From the cell containing the given text, extract its center point as (X, Y) coordinate. 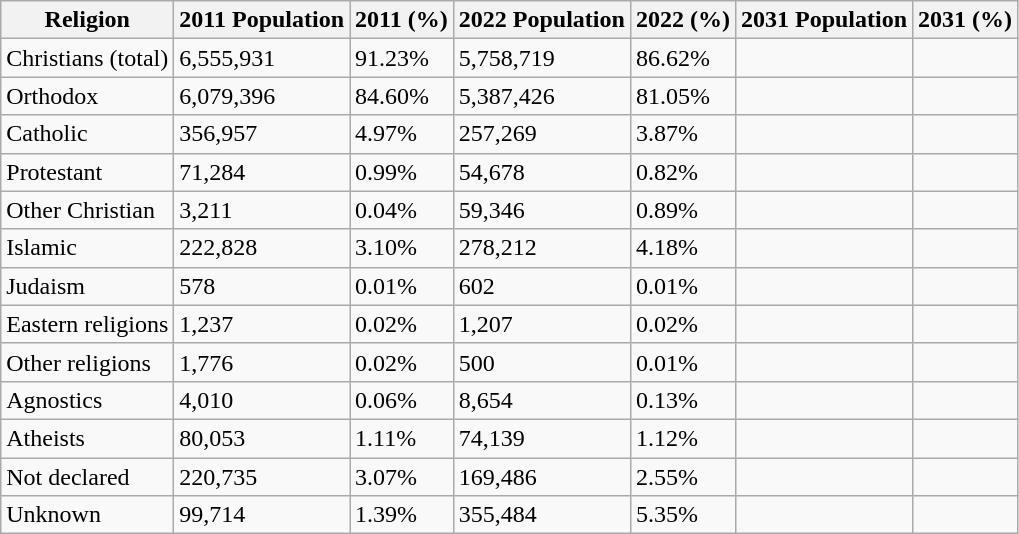
1,237 (262, 324)
0.99% (402, 172)
3.07% (402, 477)
220,735 (262, 477)
86.62% (682, 58)
74,139 (542, 438)
3,211 (262, 210)
Religion (88, 20)
3.10% (402, 248)
2.55% (682, 477)
8,654 (542, 400)
222,828 (262, 248)
1,207 (542, 324)
Christians (total) (88, 58)
Atheists (88, 438)
3.87% (682, 134)
84.60% (402, 96)
578 (262, 286)
54,678 (542, 172)
0.13% (682, 400)
0.06% (402, 400)
6,555,931 (262, 58)
355,484 (542, 515)
2011 (%) (402, 20)
Catholic (88, 134)
5,387,426 (542, 96)
81.05% (682, 96)
2022 (%) (682, 20)
91.23% (402, 58)
2031 (%) (966, 20)
356,957 (262, 134)
602 (542, 286)
80,053 (262, 438)
6,079,396 (262, 96)
1.11% (402, 438)
2022 Population (542, 20)
1,776 (262, 362)
5,758,719 (542, 58)
500 (542, 362)
Protestant (88, 172)
59,346 (542, 210)
0.04% (402, 210)
Unknown (88, 515)
4.18% (682, 248)
Agnostics (88, 400)
169,486 (542, 477)
4.97% (402, 134)
5.35% (682, 515)
4,010 (262, 400)
2011 Population (262, 20)
Other Christian (88, 210)
0.89% (682, 210)
Judaism (88, 286)
1.39% (402, 515)
Islamic (88, 248)
Not declared (88, 477)
99,714 (262, 515)
Other religions (88, 362)
278,212 (542, 248)
1.12% (682, 438)
Eastern religions (88, 324)
0.82% (682, 172)
2031 Population (824, 20)
71,284 (262, 172)
Orthodox (88, 96)
257,269 (542, 134)
